Output the (X, Y) coordinate of the center of the cell containing the given text.  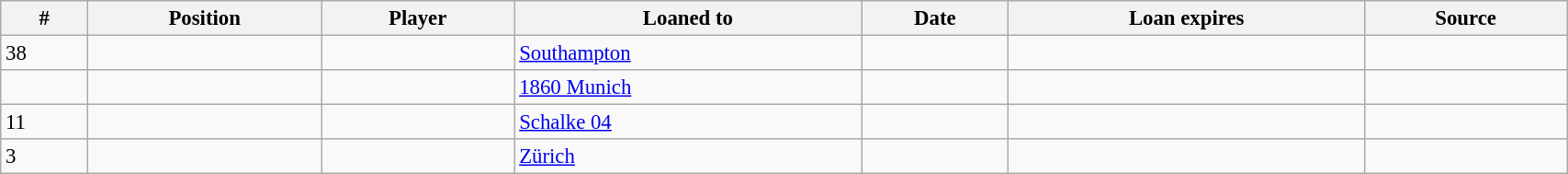
Position (205, 18)
Loaned to (688, 18)
Player (418, 18)
11 (44, 122)
Source (1466, 18)
1860 Munich (688, 87)
Schalke 04 (688, 122)
Southampton (688, 53)
3 (44, 157)
# (44, 18)
38 (44, 53)
Date (935, 18)
Zürich (688, 157)
Loan expires (1187, 18)
